Output the [x, y] coordinate of the center of the cell containing the given text.  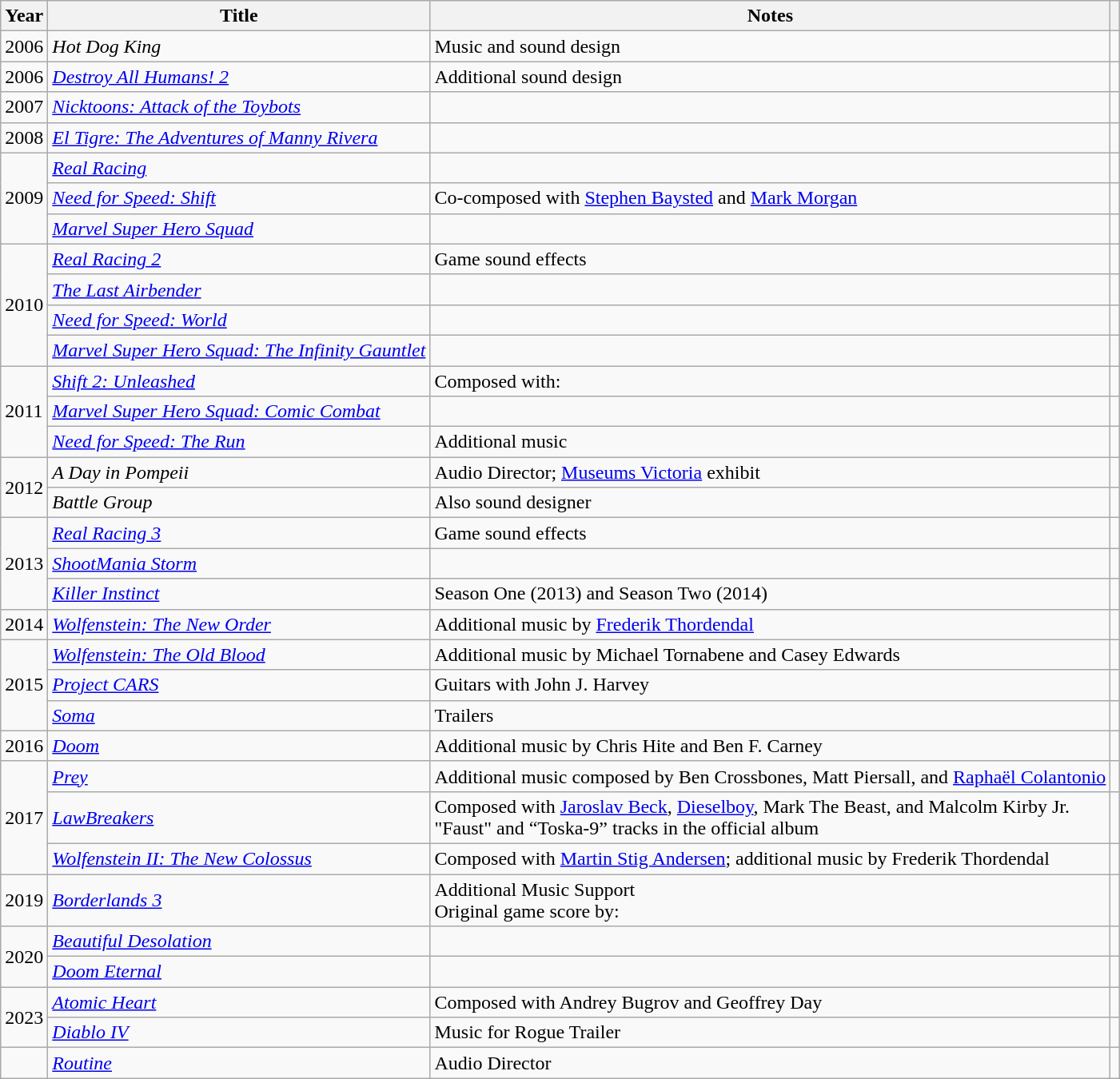
Need for Speed: The Run [239, 442]
Borderlands 3 [239, 900]
Audio Director; Museums Victoria exhibit [771, 472]
El Tigre: The Adventures of Manny Rivera [239, 137]
Routine [239, 1063]
2013 [24, 563]
Composed with Andrey Bugrov and Geoffrey Day [771, 1002]
Additional sound design [771, 77]
Season One (2013) and Season Two (2014) [771, 594]
Trailers [771, 715]
Diablo IV [239, 1033]
Notes [771, 16]
Guitars with John J. Harvey [771, 685]
Destroy All Humans! 2 [239, 77]
Wolfenstein II: The New Colossus [239, 858]
Additional music by Chris Hite and Ben F. Carney [771, 746]
2011 [24, 412]
Beautiful Desolation [239, 942]
Additional music by Frederik Thordendal [771, 624]
2023 [24, 1017]
2010 [24, 305]
Marvel Super Hero Squad: The Infinity Gauntlet [239, 350]
Title [239, 16]
Music and sound design [771, 46]
Hot Dog King [239, 46]
Soma [239, 715]
2020 [24, 957]
Doom Eternal [239, 972]
Doom [239, 746]
Audio Director [771, 1063]
Wolfenstein: The Old Blood [239, 655]
A Day in Pompeii [239, 472]
Shift 2: Unleashed [239, 381]
Year [24, 16]
2008 [24, 137]
Real Racing 2 [239, 259]
Need for Speed: Shift [239, 198]
The Last Airbender [239, 289]
Music for Rogue Trailer [771, 1033]
Composed with Jaroslav Beck, Dieselboy, Mark The Beast, and Malcolm Kirby Jr."Faust" and “Toska-9” tracks in the official album [771, 817]
Atomic Heart [239, 1002]
Project CARS [239, 685]
Real Racing [239, 168]
Need for Speed: World [239, 320]
Additional music [771, 442]
ShootMania Storm [239, 563]
Prey [239, 776]
2012 [24, 488]
2015 [24, 685]
Nicktoons: Attack of the Toybots [239, 107]
2017 [24, 817]
Additional Music SupportOriginal game score by: [771, 900]
Killer Instinct [239, 594]
Also sound designer [771, 503]
2019 [24, 900]
Composed with: [771, 381]
Marvel Super Hero Squad: Comic Combat [239, 412]
Wolfenstein: The New Order [239, 624]
LawBreakers [239, 817]
Battle Group [239, 503]
2007 [24, 107]
Co-composed with Stephen Baysted and Mark Morgan [771, 198]
Real Racing 3 [239, 533]
Additional music composed by Ben Crossbones, Matt Piersall, and Raphaël Colantonio [771, 776]
Composed with Martin Stig Andersen; additional music by Frederik Thordendal [771, 858]
2014 [24, 624]
Marvel Super Hero Squad [239, 229]
2009 [24, 198]
Additional music by Michael Tornabene and Casey Edwards [771, 655]
2016 [24, 746]
